Scan for the cell matching the given text and deliver its [X, Y] coordinate at center. 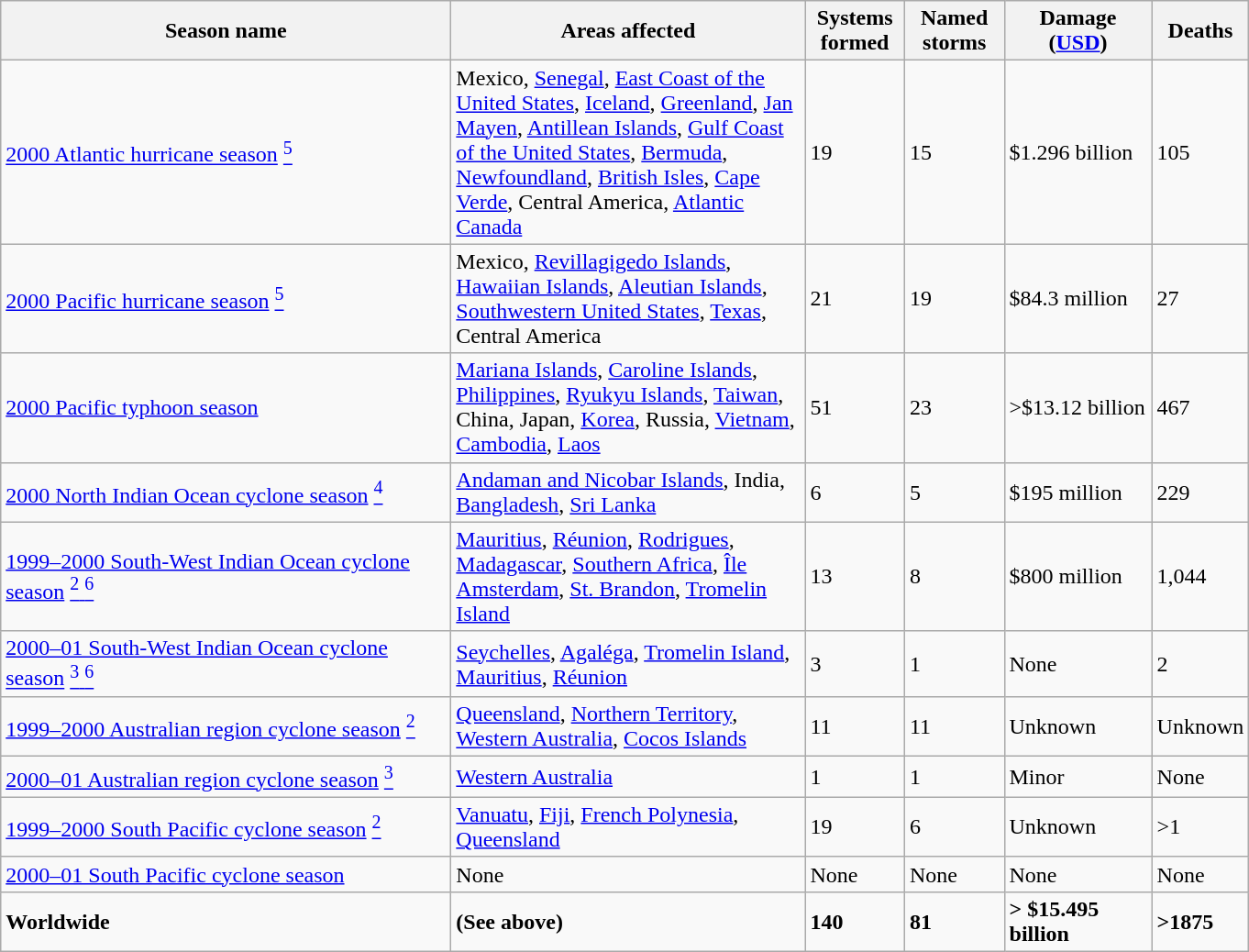
81 [954, 921]
1999–2000 Australian region cyclone season 2 [226, 726]
2000 Atlantic hurricane season 5 [226, 152]
2000 Pacific typhoon season [226, 407]
2 [1200, 664]
>1875 [1200, 921]
15 [954, 152]
Damage (USD) [1078, 31]
27 [1200, 299]
$84.3 million [1078, 299]
Systems formed [855, 31]
140 [855, 921]
1,044 [1200, 576]
Minor [1078, 778]
$195 million [1078, 492]
Western Australia [628, 778]
Queensland, Northern Territory, Western Australia, Cocos Islands [628, 726]
> $15.495 billion [1078, 921]
229 [1200, 492]
21 [855, 299]
2000 North Indian Ocean cyclone season 4 [226, 492]
5 [954, 492]
$1.296 billion [1078, 152]
>$13.12 billion [1078, 407]
Mauritius, Réunion, Rodrigues, Madagascar, Southern Africa, Île Amsterdam, St. Brandon, Tromelin Island [628, 576]
13 [855, 576]
Mexico, Revillagigedo Islands, Hawaiian Islands, Aleutian Islands, Southwestern United States, Texas, Central America [628, 299]
2000 Pacific hurricane season 5 [226, 299]
2000–01 Australian region cyclone season 3 [226, 778]
Mariana Islands, Caroline Islands, Philippines, Ryukyu Islands, Taiwan, China, Japan, Korea, Russia, Vietnam, Cambodia, Laos [628, 407]
1999–2000 South-West Indian Ocean cyclone season 2 6 [226, 576]
Areas affected [628, 31]
2000–01 South-West Indian Ocean cyclone season 3 6 [226, 664]
(See above) [628, 921]
>1 [1200, 827]
23 [954, 407]
467 [1200, 407]
3 [855, 664]
Worldwide [226, 921]
Deaths [1200, 31]
2000–01 South Pacific cyclone season [226, 874]
Andaman and Nicobar Islands, India, Bangladesh, Sri Lanka [628, 492]
1999–2000 South Pacific cyclone season 2 [226, 827]
8 [954, 576]
Seychelles, Agaléga, Tromelin Island, Mauritius, Réunion [628, 664]
Named storms [954, 31]
Vanuatu, Fiji, French Polynesia, Queensland [628, 827]
Season name [226, 31]
105 [1200, 152]
51 [855, 407]
$800 million [1078, 576]
